Search for the cell housing the specified text and yield its [x, y] center coordinate. 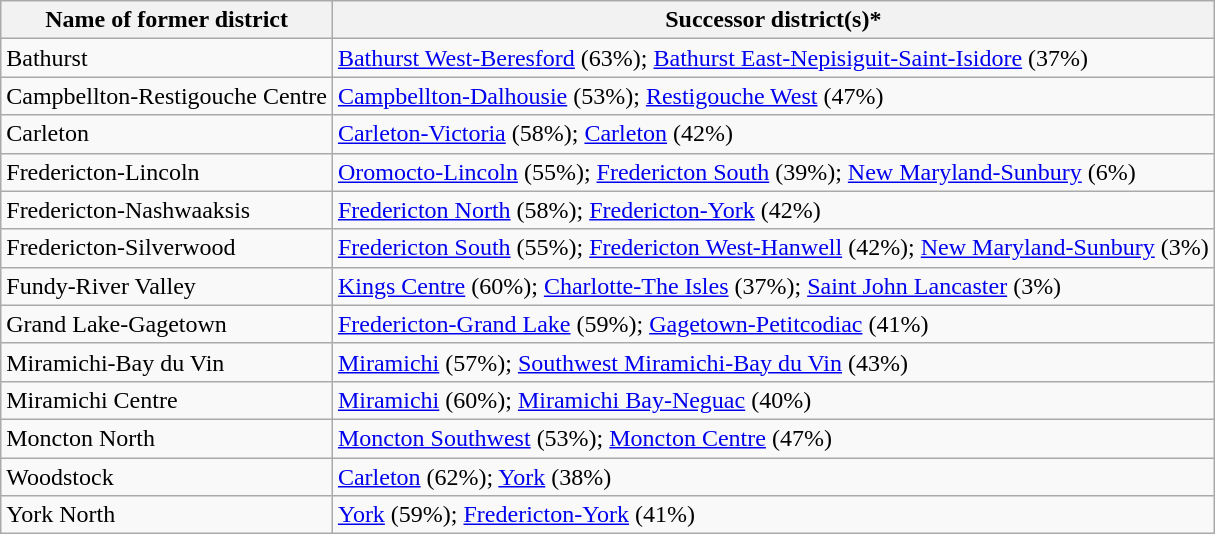
Bathurst West-Beresford (63%); Bathurst East-Nepisiguit-Saint-Isidore (37%) [773, 58]
Fredericton-Grand Lake (59%); Gagetown-Petitcodiac (41%) [773, 324]
Fredericton-Lincoln [167, 172]
Miramichi (60%); Miramichi Bay-Neguac (40%) [773, 400]
Oromocto-Lincoln (55%); Fredericton South (39%); New Maryland-Sunbury (6%) [773, 172]
Fredericton-Silverwood [167, 248]
Campbellton-Dalhousie (53%); Restigouche West (47%) [773, 96]
Carleton [167, 134]
Fredericton North (58%); Fredericton-York (42%) [773, 210]
Fredericton-Nashwaaksis [167, 210]
Miramichi Centre [167, 400]
Bathurst [167, 58]
Kings Centre (60%); Charlotte-The Isles (37%); Saint John Lancaster (3%) [773, 286]
Name of former district [167, 20]
Miramichi-Bay du Vin [167, 362]
Moncton Southwest (53%); Moncton Centre (47%) [773, 438]
Grand Lake-Gagetown [167, 324]
Fredericton South (55%); Fredericton West-Hanwell (42%); New Maryland-Sunbury (3%) [773, 248]
Moncton North [167, 438]
Miramichi (57%); Southwest Miramichi-Bay du Vin (43%) [773, 362]
York (59%); Fredericton-York (41%) [773, 515]
York North [167, 515]
Fundy-River Valley [167, 286]
Campbellton-Restigouche Centre [167, 96]
Woodstock [167, 477]
Carleton (62%); York (38%) [773, 477]
Carleton-Victoria (58%); Carleton (42%) [773, 134]
Successor district(s)* [773, 20]
